Capture the cell that displays the provided text and extract its (x, y) central coordinate. 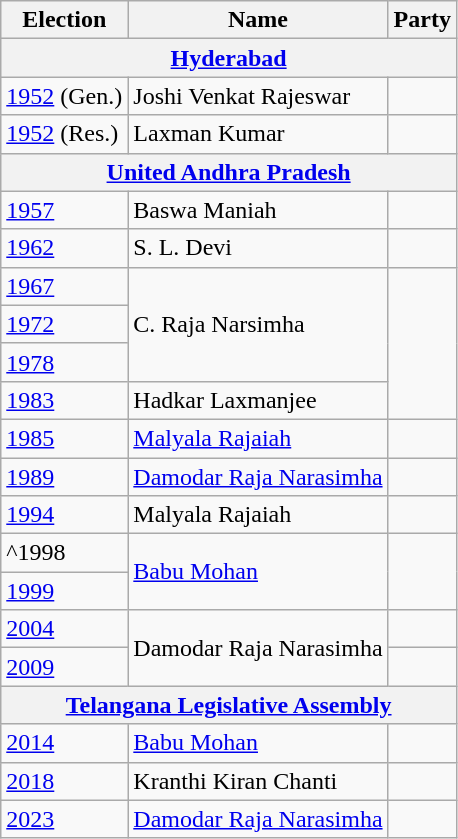
1989 (64, 477)
1952 (Res.) (64, 134)
Laxman Kumar (258, 134)
S. L. Devi (258, 248)
1967 (64, 286)
Telangana Legislative Assembly (229, 705)
1985 (64, 438)
1957 (64, 210)
2004 (64, 629)
2023 (64, 819)
^1998 (64, 553)
1999 (64, 591)
2014 (64, 743)
1972 (64, 324)
2018 (64, 781)
Joshi Venkat Rajeswar (258, 96)
Name (258, 20)
Kranthi Kiran Chanti (258, 781)
1952 (Gen.) (64, 96)
1994 (64, 515)
Baswa Maniah (258, 210)
1962 (64, 248)
1983 (64, 400)
Party (422, 20)
Election (64, 20)
Hyderabad (229, 58)
Hadkar Laxmanjee (258, 400)
1978 (64, 362)
2009 (64, 667)
United Andhra Pradesh (229, 172)
C. Raja Narsimha (258, 324)
